For the text-containing cell, return its midpoint in [x, y] coordinate format. 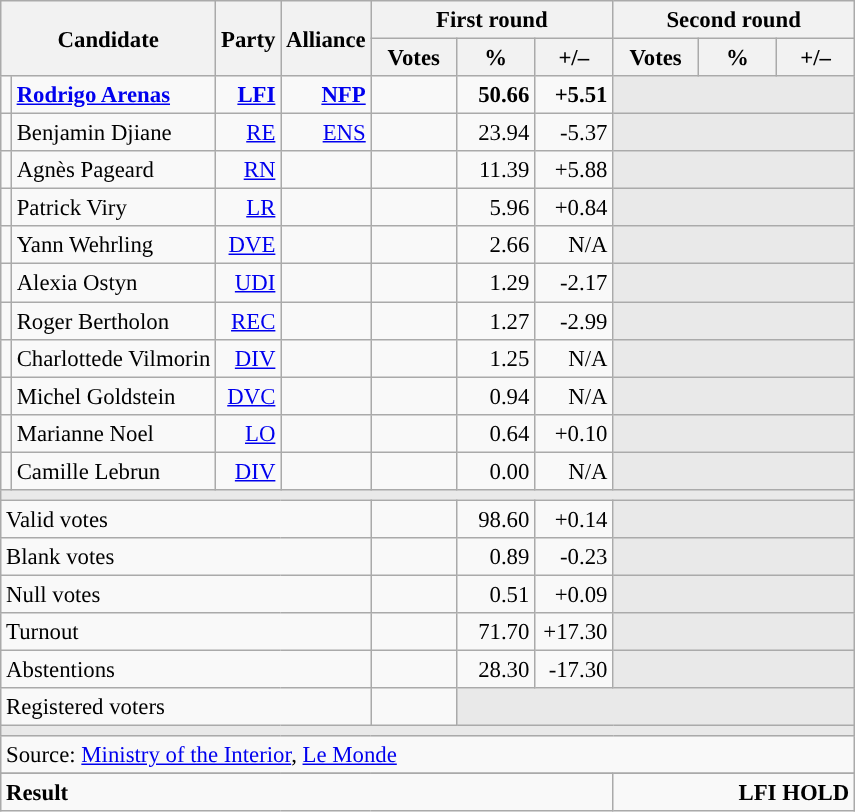
RN [248, 170]
Patrick Viry [113, 208]
1.25 [496, 358]
Roger Bertholon [113, 321]
0.94 [496, 396]
0.89 [496, 557]
LR [248, 208]
Benjamin Djiane [113, 133]
1.27 [496, 321]
Turnout [186, 632]
+5.51 [574, 95]
23.94 [496, 133]
LFI [248, 95]
ENS [326, 133]
2.66 [496, 245]
Agnès Pageard [113, 170]
Null votes [186, 594]
0.64 [496, 433]
Yann Wehrling [113, 245]
+0.14 [574, 519]
-0.23 [574, 557]
+0.09 [574, 594]
First round [492, 20]
DVE [248, 245]
-5.37 [574, 133]
+5.88 [574, 170]
Result [307, 793]
28.30 [496, 670]
Source: Ministry of the Interior, Le Monde [428, 755]
NFP [326, 95]
Blank votes [186, 557]
Candidate [108, 38]
Rodrigo Arenas [113, 95]
LFI HOLD [734, 793]
5.96 [496, 208]
LO [248, 433]
UDI [248, 283]
Camille Lebrun [113, 471]
11.39 [496, 170]
REC [248, 321]
0.51 [496, 594]
-2.17 [574, 283]
Second round [734, 20]
-2.99 [574, 321]
71.70 [496, 632]
Abstentions [186, 670]
0.00 [496, 471]
50.66 [496, 95]
DVC [248, 396]
+0.84 [574, 208]
+17.30 [574, 632]
98.60 [496, 519]
Marianne Noel [113, 433]
RE [248, 133]
1.29 [496, 283]
Charlottede Vilmorin [113, 358]
+0.10 [574, 433]
Michel Goldstein [113, 396]
Valid votes [186, 519]
Registered voters [186, 707]
Alliance [326, 38]
Alexia Ostyn [113, 283]
-17.30 [574, 670]
Party [248, 38]
